Identify which cell holds the provided text, then report its [X, Y] central coordinate. 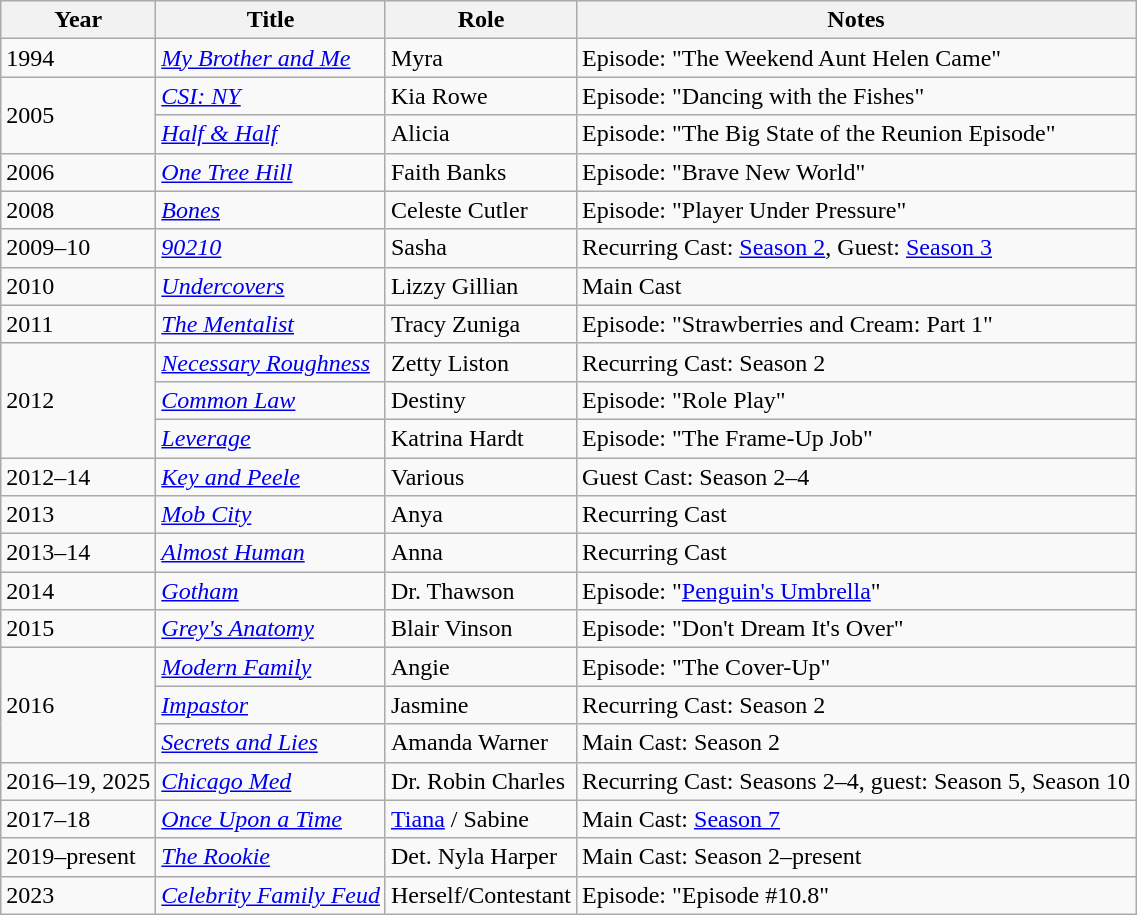
Anna [480, 553]
Main Cast: Season 2–present [856, 857]
Zetty Liston [480, 362]
2005 [78, 115]
2009–10 [78, 248]
Amanda Warner [480, 743]
Modern Family [271, 667]
Main Cast: Season 7 [856, 819]
Myra [480, 58]
Undercovers [271, 286]
Guest Cast: Season 2–4 [856, 477]
Episode: "Player Under Pressure" [856, 210]
Episode: "The Frame-Up Job" [856, 438]
Chicago Med [271, 781]
Jasmine [480, 705]
Recurring Cast: Seasons 2–4, guest: Season 5, Season 10 [856, 781]
2016–19, 2025 [78, 781]
Lizzy Gillian [480, 286]
Key and Peele [271, 477]
One Tree Hill [271, 172]
Episode: "The Cover-Up" [856, 667]
1994 [78, 58]
The Mentalist [271, 324]
Mob City [271, 515]
Role [480, 20]
Angie [480, 667]
Common Law [271, 400]
2017–18 [78, 819]
Sasha [480, 248]
Dr. Thawson [480, 591]
Celebrity Family Feud [271, 895]
Det. Nyla Harper [480, 857]
Notes [856, 20]
Episode: "Episode #10.8" [856, 895]
The Rookie [271, 857]
2015 [78, 629]
Necessary Roughness [271, 362]
2012–14 [78, 477]
Herself/Contestant [480, 895]
Bones [271, 210]
Main Cast [856, 286]
Kia Rowe [480, 96]
2010 [78, 286]
Celeste Cutler [480, 210]
Recurring Cast: Season 2, Guest: Season 3 [856, 248]
Secrets and Lies [271, 743]
Episode: "Penguin's Umbrella" [856, 591]
Tiana / Sabine [480, 819]
Episode: "The Big State of the Reunion Episode" [856, 134]
Katrina Hardt [480, 438]
2023 [78, 895]
Blair Vinson [480, 629]
2016 [78, 705]
Episode: "Strawberries and Cream: Part 1" [856, 324]
Destiny [480, 400]
Half & Half [271, 134]
90210 [271, 248]
Episode: "Role Play" [856, 400]
Faith Banks [480, 172]
2011 [78, 324]
Episode: "The Weekend Aunt Helen Came" [856, 58]
Alicia [480, 134]
Anya [480, 515]
Almost Human [271, 553]
Once Upon a Time [271, 819]
2012 [78, 400]
2008 [78, 210]
Grey's Anatomy [271, 629]
Episode: "Dancing with the Fishes" [856, 96]
Episode: "Brave New World" [856, 172]
Main Cast: Season 2 [856, 743]
2019–present [78, 857]
CSI: NY [271, 96]
Tracy Zuniga [480, 324]
2006 [78, 172]
Dr. Robin Charles [480, 781]
Episode: "Don't Dream It's Over" [856, 629]
Year [78, 20]
2013 [78, 515]
Impastor [271, 705]
Title [271, 20]
2014 [78, 591]
Gotham [271, 591]
My Brother and Me [271, 58]
2013–14 [78, 553]
Various [480, 477]
Leverage [271, 438]
